Identify which cell holds the provided text, then report its [X, Y] central coordinate. 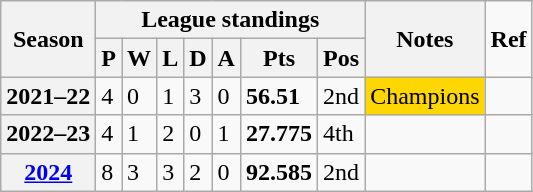
Champions [425, 96]
27.775 [278, 134]
4th [342, 134]
2022–23 [48, 134]
League standings [230, 20]
Ref [508, 39]
2021–22 [48, 96]
56.51 [278, 96]
Pos [342, 58]
P [109, 58]
L [170, 58]
D [198, 58]
Notes [425, 39]
A [226, 58]
Pts [278, 58]
Season [48, 39]
8 [109, 172]
W [140, 58]
2024 [48, 172]
92.585 [278, 172]
